Pinpoint the cell where the given text exists, returning its (X, Y) midpoint coordinate. 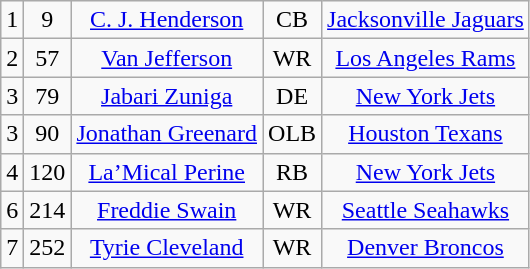
CB (292, 20)
Van Jefferson (167, 58)
Los Angeles Rams (426, 58)
Jacksonville Jaguars (426, 20)
Houston Texans (426, 134)
DE (292, 96)
7 (12, 248)
Freddie Swain (167, 210)
OLB (292, 134)
120 (48, 172)
Denver Broncos (426, 248)
6 (12, 210)
9 (48, 20)
79 (48, 96)
252 (48, 248)
Tyrie Cleveland (167, 248)
214 (48, 210)
Jonathan Greenard (167, 134)
4 (12, 172)
La’Mical Perine (167, 172)
Jabari Zuniga (167, 96)
90 (48, 134)
57 (48, 58)
C. J. Henderson (167, 20)
1 (12, 20)
Seattle Seahawks (426, 210)
RB (292, 172)
2 (12, 58)
